Determine the [X, Y] coordinate at the center of the cell enclosing the given text.  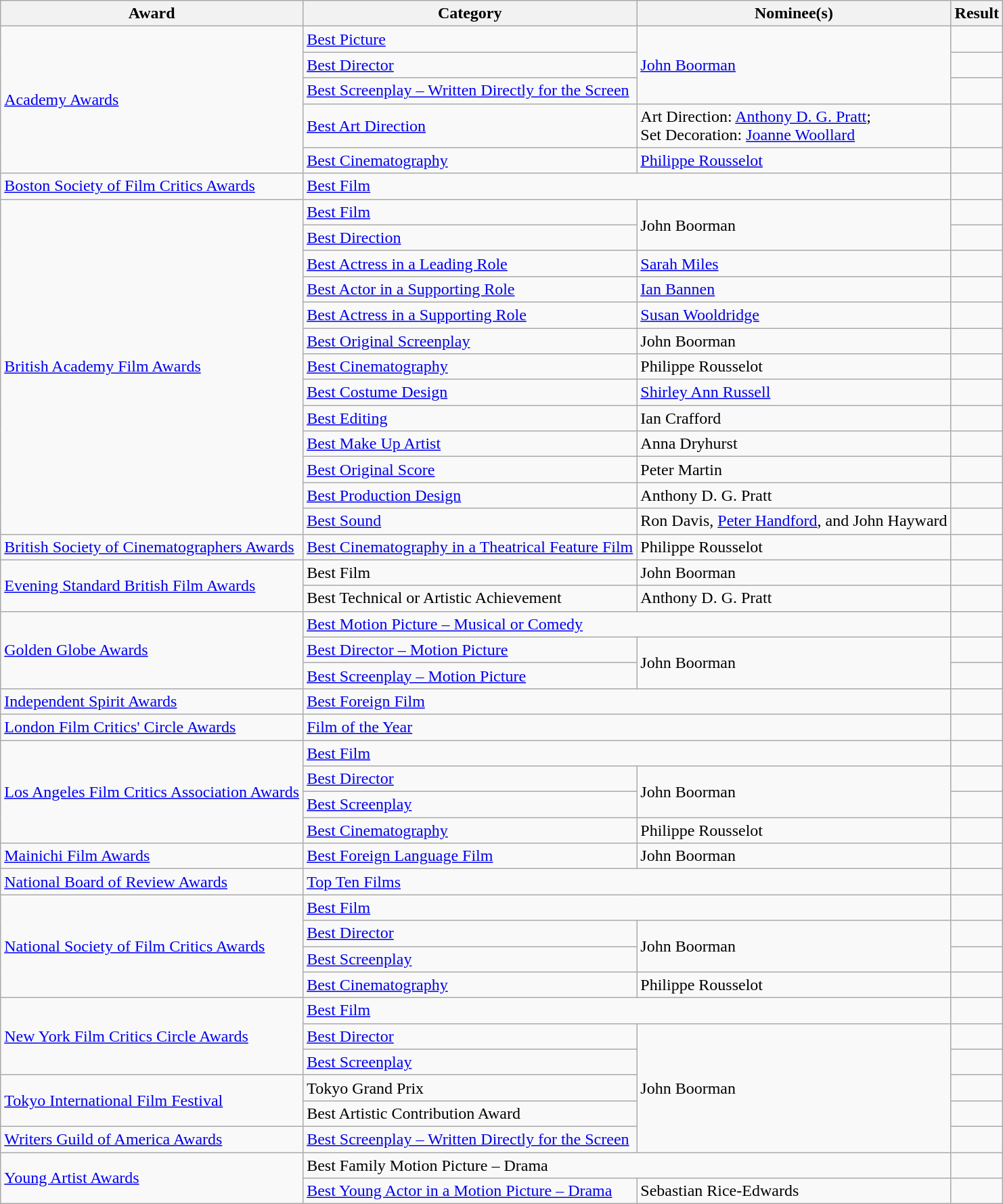
Best Young Actor in a Motion Picture – Drama [470, 1191]
Best Screenplay – Motion Picture [470, 675]
Boston Society of Film Critics Awards [152, 186]
Best Original Screenplay [470, 340]
Best Editing [470, 418]
Best Production Design [470, 495]
Best Picture [470, 39]
Best Actress in a Supporting Role [470, 315]
Tokyo International Film Festival [152, 1100]
Best Costume Design [470, 393]
Ron Davis, Peter Handford, and John Hayward [794, 521]
Ian Crafford [794, 418]
Ian Bannen [794, 289]
Best Artistic Contribution Award [470, 1113]
Film of the Year [627, 727]
Best Foreign Film [627, 701]
Sarah Miles [794, 263]
Result [977, 14]
Anna Dryhurst [794, 444]
Nominee(s) [794, 14]
New York Film Critics Circle Awards [152, 1036]
Best Motion Picture – Musical or Comedy [627, 624]
Top Ten Films [627, 882]
Best Sound [470, 521]
Independent Spirit Awards [152, 701]
Young Artist Awards [152, 1178]
Best Foreign Language Film [470, 856]
Mainichi Film Awards [152, 856]
Best Family Motion Picture – Drama [627, 1165]
Best Actor in a Supporting Role [470, 289]
National Society of Film Critics Awards [152, 946]
British Society of Cinematographers Awards [152, 547]
Tokyo Grand Prix [470, 1088]
Shirley Ann Russell [794, 393]
Writers Guild of America Awards [152, 1139]
Best Actress in a Leading Role [470, 263]
Best Art Direction [470, 126]
Best Director – Motion Picture [470, 650]
Golden Globe Awards [152, 650]
Best Make Up Artist [470, 444]
Best Original Score [470, 470]
Academy Awards [152, 100]
Sebastian Rice-Edwards [794, 1191]
Best Cinematography in a Theatrical Feature Film [470, 547]
London Film Critics' Circle Awards [152, 727]
British Academy Film Awards [152, 367]
Category [470, 14]
Los Angeles Film Critics Association Awards [152, 792]
Evening Standard British Film Awards [152, 585]
Peter Martin [794, 470]
Award [152, 14]
Best Technical or Artistic Achievement [470, 598]
Art Direction: Anthony D. G. Pratt; Set Decoration: Joanne Woollard [794, 126]
Susan Wooldridge [794, 315]
National Board of Review Awards [152, 882]
Best Direction [470, 238]
